For the text-containing cell, return its midpoint in [x, y] coordinate format. 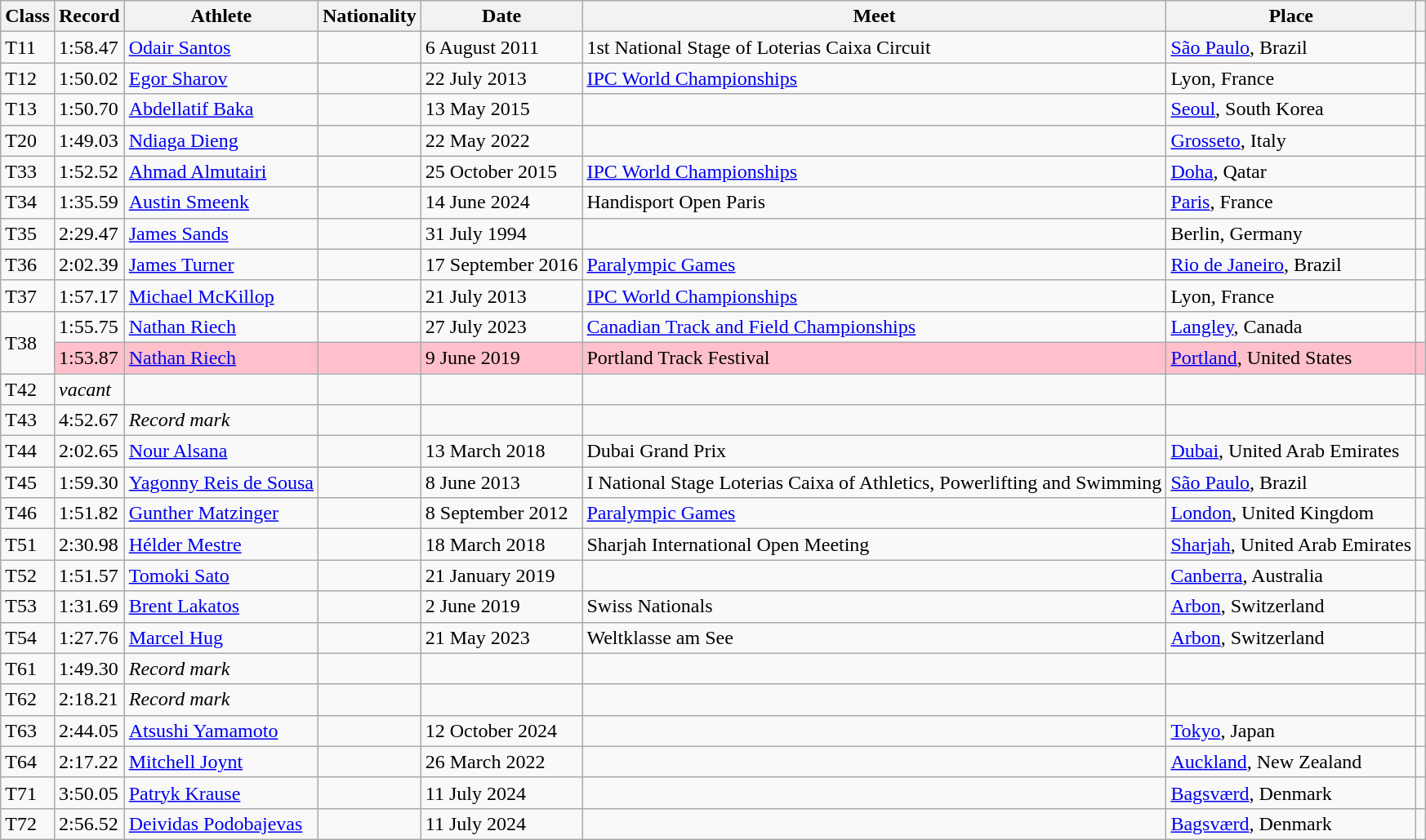
2:17.22 [89, 762]
1:59.30 [89, 482]
12 October 2024 [501, 731]
T61 [28, 669]
18 March 2018 [501, 544]
T51 [28, 544]
Canadian Track and Field Championships [874, 327]
1:53.87 [89, 358]
Paris, France [1291, 202]
James Turner [221, 264]
25 October 2015 [501, 171]
Berlin, Germany [1291, 233]
Doha, Qatar [1291, 171]
Brent Lakatos [221, 607]
T43 [28, 420]
1st National Stage of Loterias Caixa Circuit [874, 47]
T33 [28, 171]
1:49.30 [89, 669]
Nationality [370, 16]
6 August 2011 [501, 47]
Weltklasse am See [874, 638]
1:49.03 [89, 140]
13 March 2018 [501, 451]
2:18.21 [89, 700]
1:52.52 [89, 171]
T13 [28, 109]
26 March 2022 [501, 762]
21 January 2019 [501, 576]
27 July 2023 [501, 327]
Sharjah, United Arab Emirates [1291, 544]
Deividas Podobajevas [221, 824]
T45 [28, 482]
1:51.57 [89, 576]
Gunther Matzinger [221, 513]
T54 [28, 638]
2:02.39 [89, 264]
Tomoki Sato [221, 576]
Sharjah International Open Meeting [874, 544]
James Sands [221, 233]
Athlete [221, 16]
T36 [28, 264]
31 July 1994 [501, 233]
Michael McKillop [221, 296]
Canberra, Australia [1291, 576]
Atsushi Yamamoto [221, 731]
Dubai, United Arab Emirates [1291, 451]
T71 [28, 793]
Egor Sharov [221, 78]
T63 [28, 731]
1:57.17 [89, 296]
T42 [28, 389]
Grosseto, Italy [1291, 140]
1:51.82 [89, 513]
8 September 2012 [501, 513]
T44 [28, 451]
T62 [28, 700]
T72 [28, 824]
2:29.47 [89, 233]
4:52.67 [89, 420]
3:50.05 [89, 793]
Tokyo, Japan [1291, 731]
Handisport Open Paris [874, 202]
22 July 2013 [501, 78]
Austin Smeenk [221, 202]
Langley, Canada [1291, 327]
T12 [28, 78]
Seoul, South Korea [1291, 109]
14 June 2024 [501, 202]
T37 [28, 296]
2:02.65 [89, 451]
Meet [874, 16]
T20 [28, 140]
1:35.59 [89, 202]
T46 [28, 513]
Class [28, 16]
1:50.02 [89, 78]
Place [1291, 16]
T53 [28, 607]
22 May 2022 [501, 140]
Dubai Grand Prix [874, 451]
2:30.98 [89, 544]
T64 [28, 762]
Odair Santos [221, 47]
T38 [28, 342]
T52 [28, 576]
21 May 2023 [501, 638]
21 July 2013 [501, 296]
1:31.69 [89, 607]
Mitchell Joynt [221, 762]
8 June 2013 [501, 482]
vacant [89, 389]
1:27.76 [89, 638]
Nour Alsana [221, 451]
Patryk Krause [221, 793]
Portland, United States [1291, 358]
Record [89, 16]
1:55.75 [89, 327]
I National Stage Loterias Caixa of Athletics, Powerlifting and Swimming [874, 482]
Auckland, New Zealand [1291, 762]
T35 [28, 233]
Hélder Mestre [221, 544]
Date [501, 16]
T11 [28, 47]
Abdellatif Baka [221, 109]
Rio de Janeiro, Brazil [1291, 264]
Yagonny Reis de Sousa [221, 482]
Marcel Hug [221, 638]
Portland Track Festival [874, 358]
Swiss Nationals [874, 607]
T34 [28, 202]
2:44.05 [89, 731]
Ahmad Almutairi [221, 171]
9 June 2019 [501, 358]
London, United Kingdom [1291, 513]
1:58.47 [89, 47]
2:56.52 [89, 824]
1:50.70 [89, 109]
2 June 2019 [501, 607]
Ndiaga Dieng [221, 140]
17 September 2016 [501, 264]
13 May 2015 [501, 109]
